Return the (x, y) coordinate for the center point of the cell that contains the specified text.  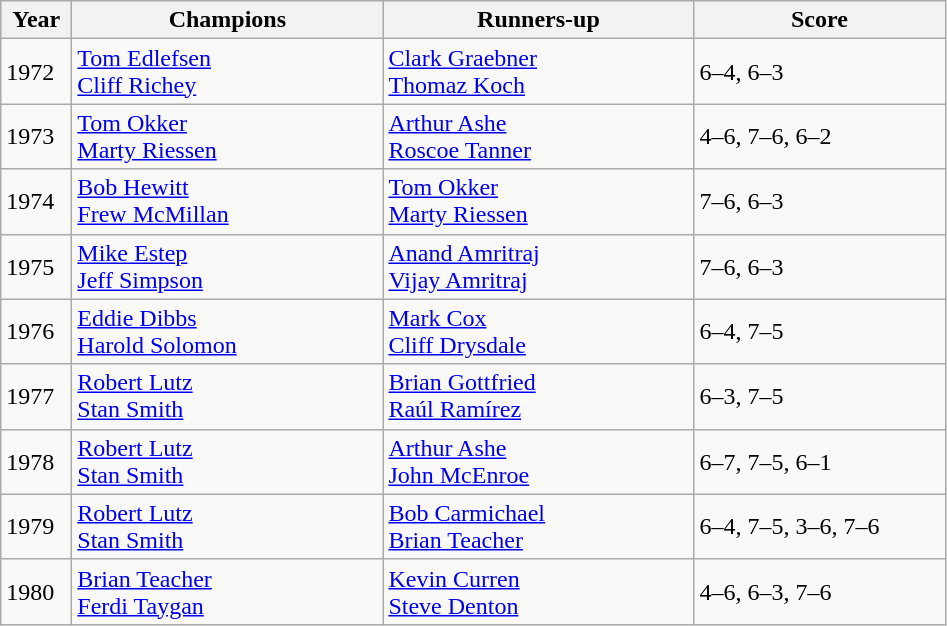
6–7, 7–5, 6–1 (820, 462)
1974 (36, 202)
Bob Hewitt Frew McMillan (228, 202)
Mark Cox Cliff Drysdale (538, 332)
Kevin Curren Steve Denton (538, 592)
1972 (36, 72)
Anand Amritraj Vijay Amritraj (538, 266)
6–4, 6–3 (820, 72)
1976 (36, 332)
4–6, 7–6, 6–2 (820, 136)
Year (36, 20)
1979 (36, 526)
Brian Teacher Ferdi Taygan (228, 592)
Tom Edlefsen Cliff Richey (228, 72)
1978 (36, 462)
6–3, 7–5 (820, 396)
Arthur Ashe John McEnroe (538, 462)
Eddie Dibbs Harold Solomon (228, 332)
1977 (36, 396)
Clark Graebner Thomaz Koch (538, 72)
6–4, 7–5, 3–6, 7–6 (820, 526)
1975 (36, 266)
1973 (36, 136)
Brian Gottfried Raúl Ramírez (538, 396)
Mike Estep Jeff Simpson (228, 266)
4–6, 6–3, 7–6 (820, 592)
Runners-up (538, 20)
Score (820, 20)
Champions (228, 20)
1980 (36, 592)
6–4, 7–5 (820, 332)
Arthur Ashe Roscoe Tanner (538, 136)
Bob Carmichael Brian Teacher (538, 526)
